Detect which cell encompasses the target text, then output its (X, Y) center coordinate. 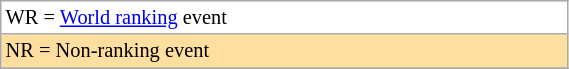
WR = World ranking event (284, 17)
NR = Non-ranking event (284, 51)
